Scan for the cell matching the given text and deliver its [X, Y] coordinate at center. 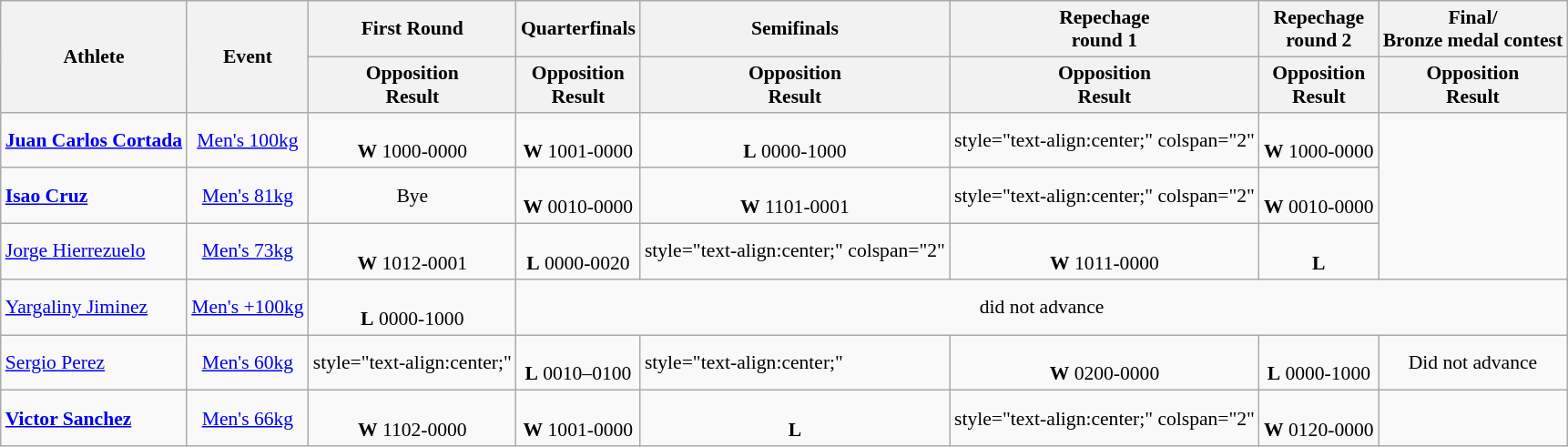
Men's +100kg [248, 308]
Final/Bronze medal contest [1473, 29]
First Round [412, 29]
Juan Carlos Cortada [94, 140]
Semifinals [795, 29]
L 0010–0100 [578, 362]
L 0000-0020 [578, 251]
Quarterfinals [578, 29]
Athlete [94, 56]
Did not advance [1473, 362]
W 1012-0001 [412, 251]
Men's 73kg [248, 251]
Repechage round 2 [1319, 29]
Men's 81kg [248, 197]
Repechage round 1 [1105, 29]
Yargaliny Jiminez [94, 308]
W 0120-0000 [1319, 419]
W 1011-0000 [1105, 251]
did not advance [1042, 308]
Isao Cruz [94, 197]
W 1101-0001 [795, 197]
W 0200-0000 [1105, 362]
Bye [412, 197]
Sergio Perez [94, 362]
Men's 100kg [248, 140]
Men's 60kg [248, 362]
Victor Sanchez [94, 419]
Jorge Hierrezuelo [94, 251]
Event [248, 56]
Men's 66kg [248, 419]
W 1102-0000 [412, 419]
